Return (x, y) of the center of cell containing provided text 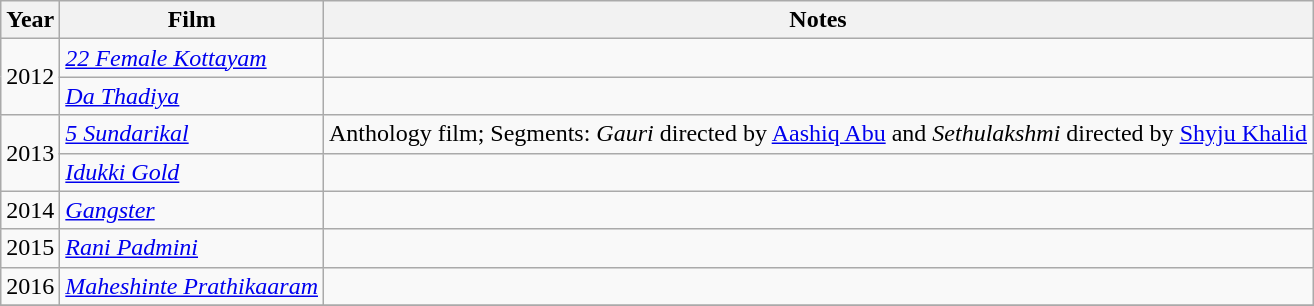
Da Thadiya (192, 96)
22 Female Kottayam (192, 58)
Rani Padmini (192, 248)
Maheshinte Prathikaaram (192, 286)
2014 (30, 210)
Idukki Gold (192, 172)
Film (192, 20)
Anthology film; Segments: Gauri directed by Aashiq Abu and Sethulakshmi directed by Shyju Khalid (818, 134)
Notes (818, 20)
2013 (30, 153)
2012 (30, 77)
2016 (30, 286)
5 Sundarikal (192, 134)
Gangster (192, 210)
Year (30, 20)
2015 (30, 248)
